Search for the cell housing the specified text and yield its (X, Y) center coordinate. 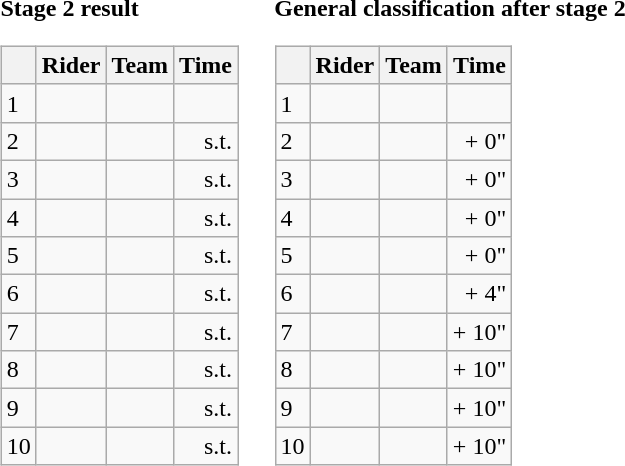
+ 4" (479, 294)
